Extract the (x, y) coordinate from the center of the cell holding the provided text.  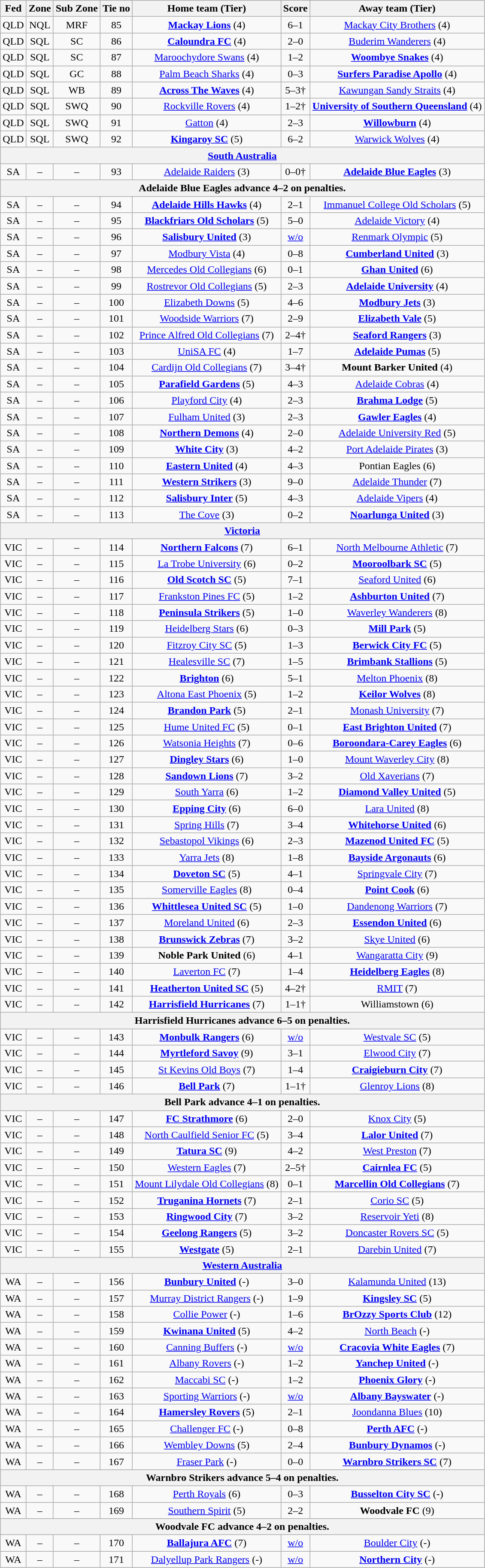
Truganina Hornets (7) (207, 1200)
139 (116, 955)
5–3† (295, 90)
96 (116, 237)
1–7 (295, 351)
Modbury Jets (3) (397, 302)
Corio SC (5) (397, 1200)
149 (116, 1151)
123 (116, 694)
Kingaroy SC (5) (207, 139)
4–6 (295, 302)
Marcellin Old Collegians (7) (397, 1184)
Bunbury United (-) (207, 1282)
124 (116, 710)
Score (295, 9)
Western Strikers (3) (207, 482)
3–1 (295, 1053)
Warwick Wolves (4) (397, 139)
Moreland United (6) (207, 923)
140 (116, 971)
162 (116, 1380)
154 (116, 1233)
Playford City (4) (207, 400)
Ashburton United (7) (397, 596)
Adelaide Vipers (4) (397, 498)
Harrisfield Hurricanes advance 6–5 on penalties. (242, 1021)
Brimbank Stallions (5) (397, 661)
NQL (39, 25)
University of Southern Queensland (4) (397, 106)
Skye United (6) (397, 939)
1–8 (295, 857)
Whitehorse United (6) (397, 825)
Port Adelaide Pirates (3) (397, 449)
143 (116, 1037)
Doveton SC (5) (207, 874)
Darebin United (7) (397, 1249)
Bell Park (7) (207, 1086)
Zone (39, 9)
116 (116, 580)
115 (116, 564)
3–0 (295, 1282)
East Brighton United (7) (397, 727)
Brunswick Zebras (7) (207, 939)
5–0 (295, 221)
Seaford Rangers (3) (397, 335)
South Yarra (6) (207, 792)
155 (116, 1249)
Canning Buffers (-) (207, 1347)
Dalyellup Park Rangers (-) (207, 1559)
Boulder City (-) (397, 1543)
Peninsula Strikers (5) (207, 612)
Woodvale FC advance 4–2 on penalties. (242, 1527)
85 (116, 25)
Buderim Wanderers (4) (397, 41)
111 (116, 482)
Westvale SC (5) (397, 1037)
Mount Waverley City (8) (397, 760)
Adelaide Raiders (3) (207, 172)
Kawungan Sandy Straits (4) (397, 90)
Hamersley Rovers (5) (207, 1412)
Renmark Olympic (5) (397, 237)
Doncaster Rovers SC (5) (397, 1233)
Old Scotch SC (5) (207, 580)
Hume United FC (5) (207, 727)
Heidelberg Stars (6) (207, 629)
169 (116, 1510)
93 (116, 172)
Sub Zone (76, 9)
Mount Barker United (4) (397, 368)
Adelaide Blue Eagles (3) (397, 172)
Tie no (116, 9)
108 (116, 433)
122 (116, 678)
106 (116, 400)
133 (116, 857)
Ghan United (6) (397, 270)
Sebastopol Vikings (6) (207, 841)
Westgate (5) (207, 1249)
Phoenix Glory (-) (397, 1380)
Elizabeth Downs (5) (207, 302)
Noarlunga United (3) (397, 515)
104 (116, 368)
100 (116, 302)
Western Eagles (7) (207, 1167)
1–5 (295, 661)
Mooroolbark SC (5) (397, 564)
WB (76, 90)
88 (116, 74)
Pontian Eagles (6) (397, 465)
110 (116, 465)
138 (116, 939)
Frankston Pines FC (5) (207, 596)
Western Australia (242, 1266)
170 (116, 1543)
Melton Phoenix (8) (397, 678)
Kingsley SC (5) (397, 1298)
151 (116, 1184)
Perth Royals (6) (207, 1494)
Diamond Valley United (5) (397, 792)
West Preston (7) (397, 1151)
86 (116, 41)
Old Xaverians (7) (397, 776)
Noble Park United (6) (207, 955)
161 (116, 1363)
The Cove (3) (207, 515)
4–2† (295, 988)
FC Strathmore (6) (207, 1119)
Adelaide Victory (4) (397, 221)
3–4† (295, 368)
Seaford United (6) (397, 580)
Kalamunda United (13) (397, 1282)
90 (116, 106)
Waverley Wanderers (8) (397, 612)
Parafield Gardens (5) (207, 384)
5–1 (295, 678)
1–2† (295, 106)
Mackay Lions (4) (207, 25)
Wembley Downs (5) (207, 1445)
Rockville Rovers (4) (207, 106)
118 (116, 612)
130 (116, 808)
Laverton FC (7) (207, 971)
131 (116, 825)
Myrtleford Savoy (9) (207, 1053)
Gatton (4) (207, 123)
150 (116, 1167)
Williamstown (6) (397, 1004)
0–0† (295, 172)
137 (116, 923)
Spring Hills (7) (207, 825)
Elwood City (7) (397, 1053)
Modbury Vista (4) (207, 253)
Cardijn Old Collegians (7) (207, 368)
7–1 (295, 580)
135 (116, 890)
Glenroy Lions (8) (397, 1086)
White City (3) (207, 449)
98 (116, 270)
Prince Alfred Old Collegians (7) (207, 335)
Joondanna Blues (10) (397, 1412)
Home team (Tier) (207, 9)
Woodvale FC (9) (397, 1510)
119 (116, 629)
Across The Waves (4) (207, 90)
Reservoir Yeti (8) (397, 1216)
Point Cook (6) (397, 890)
152 (116, 1200)
Maroochydore Swans (4) (207, 57)
0–4 (295, 890)
117 (116, 596)
North Caulfield Senior FC (5) (207, 1135)
Albany Bayswater (-) (397, 1396)
9–0 (295, 482)
147 (116, 1119)
Elizabeth Vale (5) (397, 319)
2–4 (295, 1445)
RMIT (7) (397, 988)
Essendon United (6) (397, 923)
Busselton City SC (-) (397, 1494)
Knox City (5) (397, 1119)
Berwick City FC (5) (397, 645)
6–0 (295, 808)
Adelaide University Red (5) (397, 433)
2–4† (295, 335)
166 (116, 1445)
156 (116, 1282)
167 (116, 1461)
Salisbury Inter (5) (207, 498)
Harrisfield Hurricanes (7) (207, 1004)
Yanchep United (-) (397, 1363)
0–0 (295, 1461)
Adelaide Pumas (5) (397, 351)
Fitzroy City SC (5) (207, 645)
2–9 (295, 319)
145 (116, 1070)
Mackay City Brothers (4) (397, 25)
Dingley Stars (6) (207, 760)
Northern City (-) (397, 1559)
St Kevins Old Boys (7) (207, 1070)
Woombye Snakes (4) (397, 57)
1–3 (295, 645)
Warnbro Strikers SC (7) (397, 1461)
Northern Falcons (7) (207, 547)
Brandon Park (5) (207, 710)
UniSA FC (4) (207, 351)
Perth AFC (-) (397, 1429)
2–5† (295, 1167)
2–2 (295, 1510)
Rostrevor Old Collegians (5) (207, 286)
Heatherton United SC (5) (207, 988)
Ballajura AFC (7) (207, 1543)
North Beach (-) (397, 1331)
101 (116, 319)
128 (116, 776)
Bayside Argonauts (6) (397, 857)
Cracovia White Eagles (7) (397, 1347)
Mount Lilydale Old Collegians (8) (207, 1184)
163 (116, 1396)
Eastern United (4) (207, 465)
Palm Beach Sharks (4) (207, 74)
Boroondara-Carey Eagles (6) (397, 743)
87 (116, 57)
Mercedes Old Collegians (6) (207, 270)
146 (116, 1086)
Epping City (6) (207, 808)
127 (116, 760)
Adelaide Thunder (7) (397, 482)
103 (116, 351)
142 (116, 1004)
Yarra Jets (8) (207, 857)
Northern Demons (4) (207, 433)
157 (116, 1298)
Surfers Paradise Apollo (4) (397, 74)
109 (116, 449)
113 (116, 515)
Keilor Wolves (8) (397, 694)
Springvale City (7) (397, 874)
Whittlesea United SC (5) (207, 906)
160 (116, 1347)
Lalor United (7) (397, 1135)
Adelaide University (4) (397, 286)
120 (116, 645)
Brahma Lodge (5) (397, 400)
Dandenong Warriors (7) (397, 906)
107 (116, 416)
Lara United (8) (397, 808)
165 (116, 1429)
Bunbury Dynamos (-) (397, 1445)
Gawler Eagles (4) (397, 416)
1–9 (295, 1298)
97 (116, 253)
153 (116, 1216)
Cairnlea FC (5) (397, 1167)
Cumberland United (3) (397, 253)
Watsonia Heights (7) (207, 743)
Adelaide Blue Eagles advance 4–2 on penalties. (242, 188)
148 (116, 1135)
Southern Spirit (5) (207, 1510)
Healesville SC (7) (207, 661)
Albany Rovers (-) (207, 1363)
126 (116, 743)
Maccabi SC (-) (207, 1380)
Caloundra FC (4) (207, 41)
Warnbro Strikers advance 5–4 on penalties. (242, 1478)
Monash University (7) (397, 710)
BrOzzy Sports Club (12) (397, 1315)
Bell Park advance 4–1 on penalties. (242, 1102)
Sandown Lions (7) (207, 776)
171 (116, 1559)
158 (116, 1315)
144 (116, 1053)
168 (116, 1494)
Kwinana United (5) (207, 1331)
1–6 (295, 1315)
99 (116, 286)
Mazenod United FC (5) (397, 841)
121 (116, 661)
134 (116, 874)
Fraser Park (-) (207, 1461)
Brighton (6) (207, 678)
Fulham United (3) (207, 416)
132 (116, 841)
159 (116, 1331)
MRF (76, 25)
Adelaide Cobras (4) (397, 384)
0–6 (295, 743)
La Trobe University (6) (207, 564)
Mill Park (5) (397, 629)
Challenger FC (-) (207, 1429)
Tatura SC (9) (207, 1151)
136 (116, 906)
6–2 (295, 139)
Craigieburn City (7) (397, 1070)
Sporting Warriors (-) (207, 1396)
Murray District Rangers (-) (207, 1298)
95 (116, 221)
91 (116, 123)
92 (116, 139)
Woodside Warriors (7) (207, 319)
112 (116, 498)
Heidelberg Eagles (8) (397, 971)
Ringwood City (7) (207, 1216)
Adelaide Hills Hawks (4) (207, 205)
125 (116, 727)
Fed (13, 9)
89 (116, 90)
164 (116, 1412)
Altona East Phoenix (5) (207, 694)
Salisbury United (3) (207, 237)
Blackfriars Old Scholars (5) (207, 221)
Immanuel College Old Scholars (5) (397, 205)
94 (116, 205)
Somerville Eagles (8) (207, 890)
Wangaratta City (9) (397, 955)
Geelong Rangers (5) (207, 1233)
129 (116, 792)
Away team (Tier) (397, 9)
102 (116, 335)
Monbulk Rangers (6) (207, 1037)
105 (116, 384)
114 (116, 547)
Victoria (242, 531)
North Melbourne Athletic (7) (397, 547)
141 (116, 988)
Willowburn (4) (397, 123)
GC (76, 74)
Collie Power (-) (207, 1315)
South Australia (242, 155)
